Output the (X, Y) coordinate of the center of the cell containing the given text.  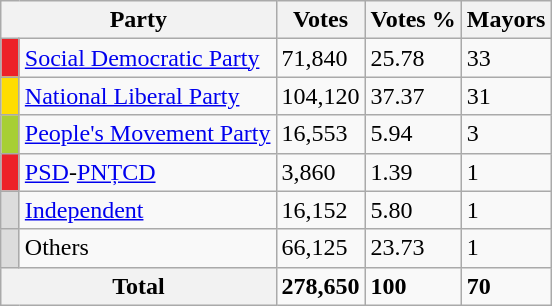
16,553 (320, 134)
25.78 (413, 58)
Party (138, 20)
16,152 (320, 210)
3,860 (320, 172)
Votes (320, 20)
66,125 (320, 248)
37.37 (413, 96)
104,120 (320, 96)
31 (506, 96)
National Liberal Party (148, 96)
278,650 (320, 286)
70 (506, 286)
Independent (148, 210)
5.80 (413, 210)
23.73 (413, 248)
Others (148, 248)
Total (138, 286)
100 (413, 286)
People's Movement Party (148, 134)
Votes % (413, 20)
PSD-PNȚCD (148, 172)
5.94 (413, 134)
33 (506, 58)
Social Democratic Party (148, 58)
1.39 (413, 172)
71,840 (320, 58)
Mayors (506, 20)
3 (506, 134)
